Scan for the cell matching the given text and deliver its [x, y] coordinate at center. 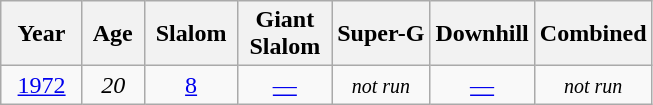
Slalom [191, 34]
8 [191, 85]
Downhill [482, 34]
Giant Slalom [285, 34]
20 [113, 85]
Year [42, 34]
Super-G [381, 34]
1972 [42, 85]
Age [113, 34]
Combined [593, 34]
